Output the (X, Y) coordinate of the center of the cell containing the given text.  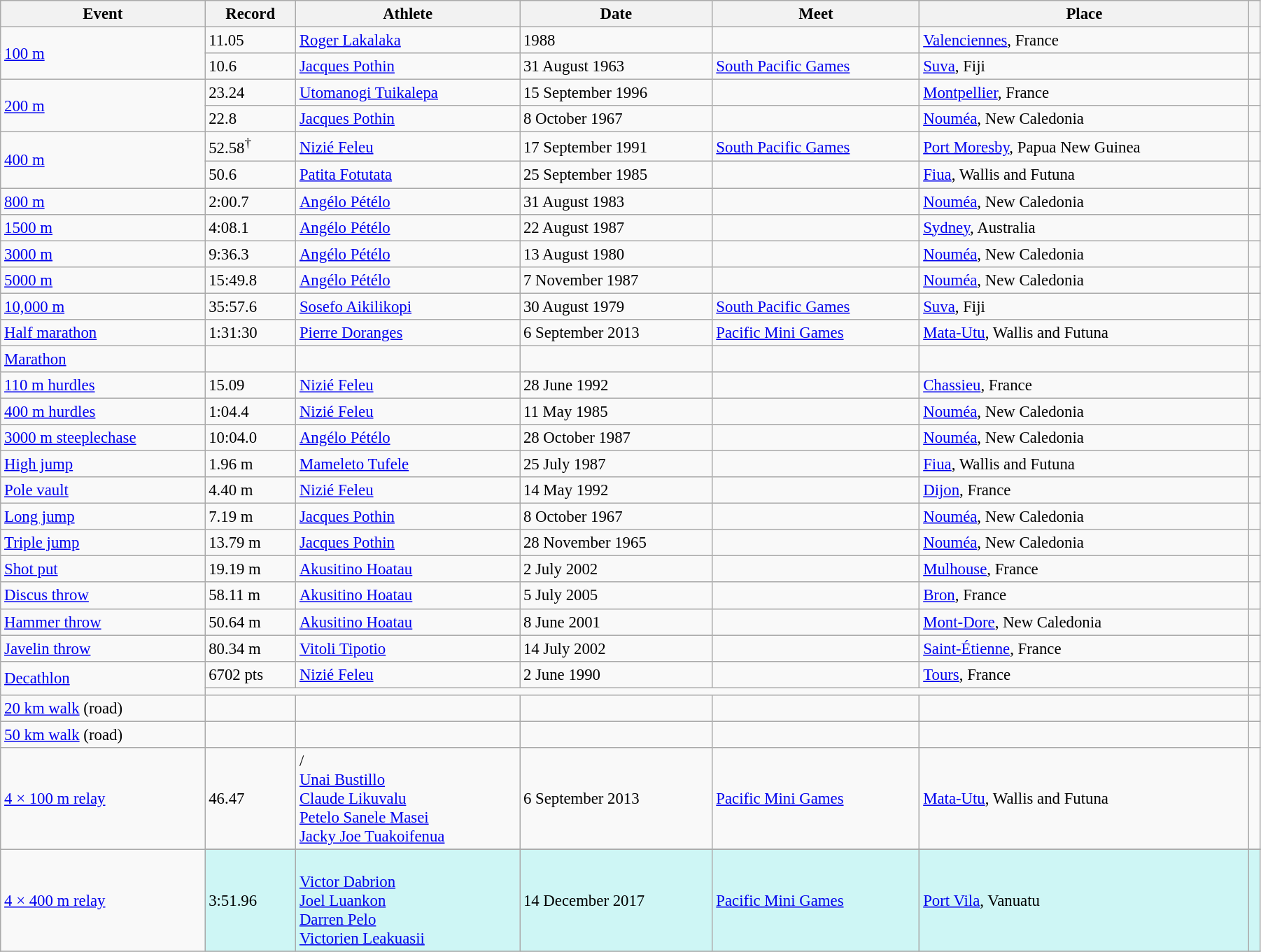
Tours, France (1085, 674)
1:31:30 (251, 333)
14 December 2017 (616, 900)
Mont-Dore, New Caledonia (1085, 622)
Date (616, 14)
11 May 1985 (616, 411)
11.05 (251, 41)
28 October 1987 (616, 438)
6702 pts (251, 674)
Event (103, 14)
58.11 m (251, 596)
Patita Fotutata (408, 175)
Saint-Étienne, France (1085, 648)
1988 (616, 41)
14 July 2002 (616, 648)
Place (1085, 14)
2 July 2002 (616, 569)
Bron, France (1085, 596)
13.79 m (251, 543)
1:04.4 (251, 411)
Mulhouse, France (1085, 569)
Vitoli Tipotio (408, 648)
Athlete (408, 14)
1500 m (103, 227)
2:00.7 (251, 201)
Discus throw (103, 596)
4:08.1 (251, 227)
15:49.8 (251, 280)
22.8 (251, 119)
Mameleto Tufele (408, 464)
4 × 100 m relay (103, 799)
5000 m (103, 280)
35:57.6 (251, 306)
/Unai BustilloClaude LikuvaluPetelo Sanele MaseiJacky Joe Tuakoifenua (408, 799)
400 m (103, 160)
Chassieu, France (1085, 385)
7.19 m (251, 517)
23.24 (251, 93)
3:51.96 (251, 900)
Utomanogi Tuikalepa (408, 93)
25 July 1987 (616, 464)
19.19 m (251, 569)
100 m (103, 53)
Record (251, 14)
7 November 1987 (616, 280)
9:36.3 (251, 254)
8 June 2001 (616, 622)
4 × 400 m relay (103, 900)
22 August 1987 (616, 227)
4.40 m (251, 490)
800 m (103, 201)
30 August 1979 (616, 306)
13 August 1980 (616, 254)
15.09 (251, 385)
Pole vault (103, 490)
110 m hurdles (103, 385)
Triple jump (103, 543)
400 m hurdles (103, 411)
52.58† (251, 147)
Half marathon (103, 333)
50.6 (251, 175)
Decathlon (103, 678)
Victor DabrionJoel LuankonDarren PeloVictorien Leakuasii (408, 900)
80.34 m (251, 648)
Sosefo Aikilikopi (408, 306)
15 September 1996 (616, 93)
Long jump (103, 517)
Port Moresby, Papua New Guinea (1085, 147)
17 September 1991 (616, 147)
Sydney, Australia (1085, 227)
31 August 1963 (616, 66)
Hammer throw (103, 622)
Roger Lakalaka (408, 41)
50.64 m (251, 622)
28 June 1992 (616, 385)
Shot put (103, 569)
Montpellier, France (1085, 93)
1.96 m (251, 464)
Port Vila, Vanuatu (1085, 900)
50 km walk (road) (103, 734)
20 km walk (road) (103, 709)
Javelin throw (103, 648)
25 September 1985 (616, 175)
10:04.0 (251, 438)
31 August 1983 (616, 201)
Dijon, France (1085, 490)
Valenciennes, France (1085, 41)
14 May 1992 (616, 490)
Meet (816, 14)
High jump (103, 464)
2 June 1990 (616, 674)
Marathon (103, 359)
3000 m (103, 254)
Pierre Doranges (408, 333)
28 November 1965 (616, 543)
200 m (103, 106)
10.6 (251, 66)
3000 m steeplechase (103, 438)
10,000 m (103, 306)
46.47 (251, 799)
5 July 2005 (616, 596)
